Search for the cell housing the specified text and yield its (X, Y) center coordinate. 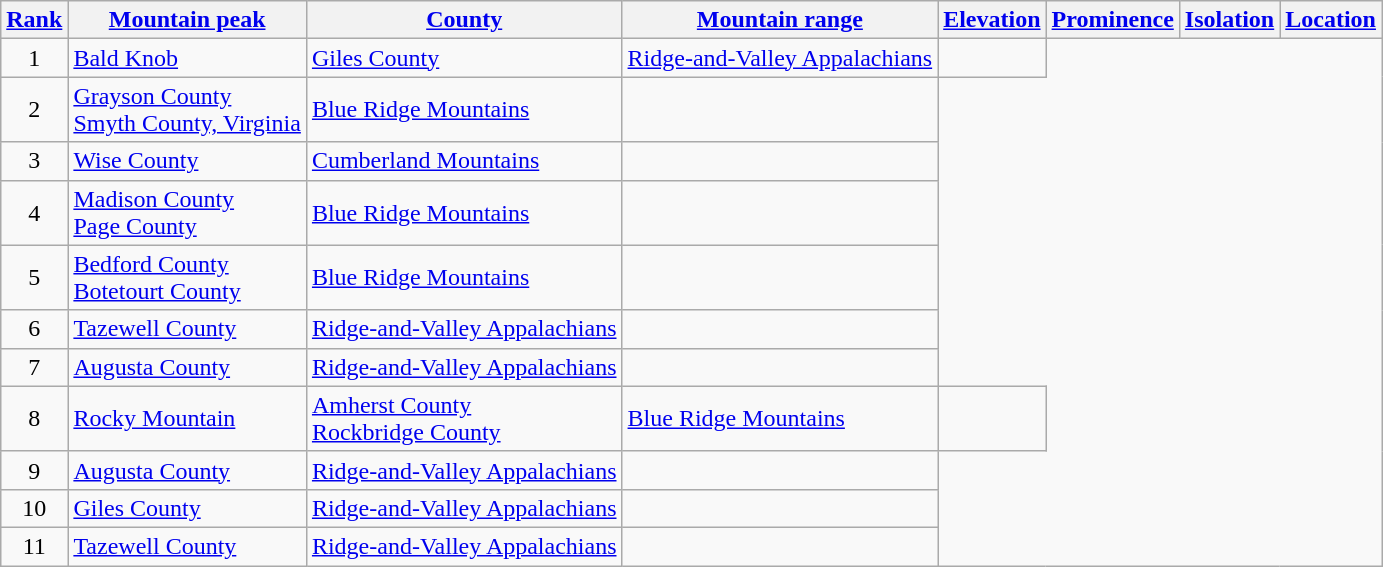
Madison CountyPage County (188, 212)
Isolation (1229, 20)
Cumberland Mountains (464, 161)
Mountain range (780, 20)
10 (34, 508)
5 (34, 278)
11 (34, 546)
Grayson CountySmyth County, Virginia (188, 110)
Rocky Mountain (188, 418)
Location (1331, 20)
Bedford CountyBotetourt County (188, 278)
1 (34, 58)
Bald Knob (188, 58)
Elevation (992, 20)
Rank (34, 20)
Wise County (188, 161)
Mountain peak (188, 20)
9 (34, 470)
4 (34, 212)
2 (34, 110)
7 (34, 367)
Amherst CountyRockbridge County (464, 418)
Prominence (1112, 20)
6 (34, 329)
County (464, 20)
8 (34, 418)
3 (34, 161)
